Return (X, Y) of the center of cell containing provided text 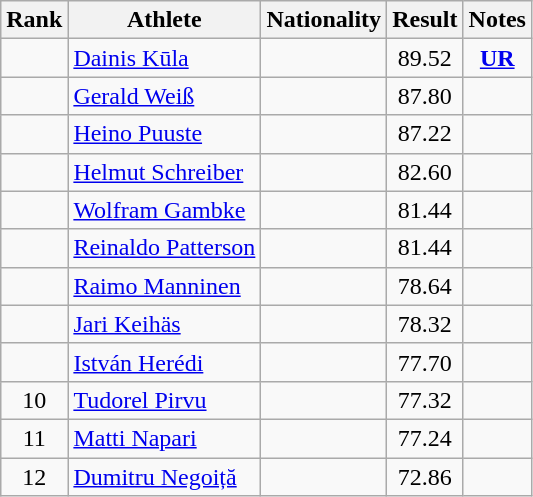
Gerald Weiß (164, 96)
Helmut Schreiber (164, 172)
Matti Napari (164, 438)
Dumitru Negoiță (164, 477)
78.32 (425, 324)
Dainis Kūla (164, 58)
87.22 (425, 134)
Heino Puuste (164, 134)
11 (34, 438)
77.32 (425, 400)
Wolfram Gambke (164, 210)
77.70 (425, 362)
72.86 (425, 477)
Raimo Manninen (164, 286)
77.24 (425, 438)
Tudorel Pirvu (164, 400)
10 (34, 400)
Jari Keihäs (164, 324)
Notes (497, 20)
Reinaldo Patterson (164, 248)
Athlete (164, 20)
Result (425, 20)
Nationality (324, 20)
István Herédi (164, 362)
Rank (34, 20)
87.80 (425, 96)
89.52 (425, 58)
12 (34, 477)
78.64 (425, 286)
UR (497, 58)
82.60 (425, 172)
